From the cell containing the given text, extract its center point as [x, y] coordinate. 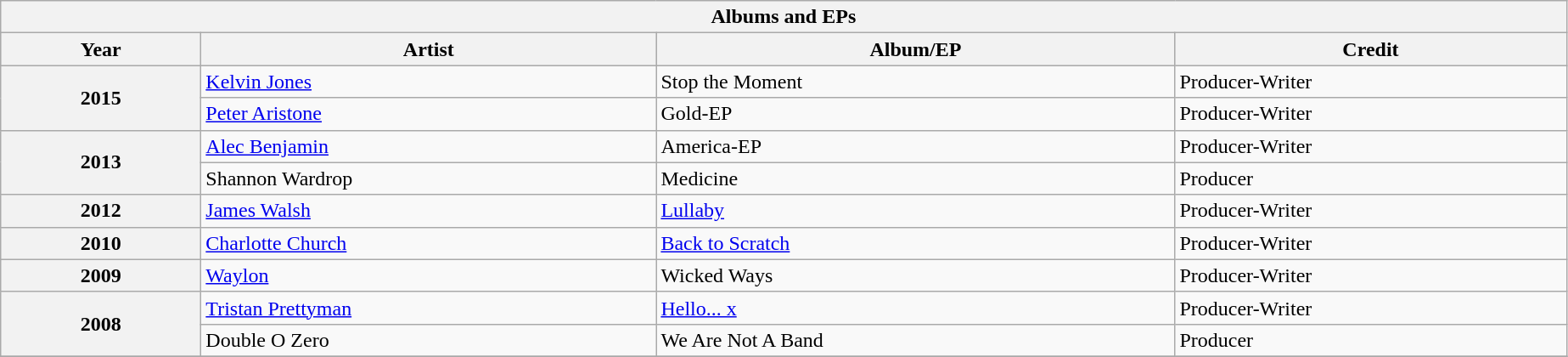
2012 [101, 211]
Back to Scratch [915, 243]
Waylon [429, 275]
Kelvin Jones [429, 82]
2013 [101, 162]
Alec Benjamin [429, 146]
Peter Aristone [429, 114]
Medicine [915, 178]
Shannon Wardrop [429, 178]
America-EP [915, 146]
Gold-EP [915, 114]
Artist [429, 49]
James Walsh [429, 211]
Double O Zero [429, 340]
Tristan Prettyman [429, 308]
Credit [1370, 49]
Charlotte Church [429, 243]
We Are Not A Band [915, 340]
Albums and EPs [784, 17]
Stop the Moment [915, 82]
2015 [101, 98]
2008 [101, 324]
Lullaby [915, 211]
Album/EP [915, 49]
Year [101, 49]
Hello... x [915, 308]
Wicked Ways [915, 275]
2010 [101, 243]
2009 [101, 275]
